Return (x, y) of the center of cell containing provided text 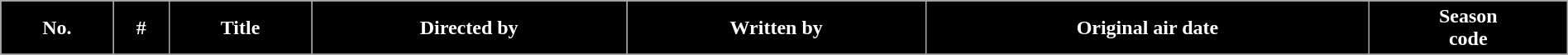
Seasoncode (1468, 28)
Written by (777, 28)
Title (241, 28)
Directed by (470, 28)
Original air date (1147, 28)
# (141, 28)
No. (57, 28)
